Detect which cell encompasses the target text, then output its (X, Y) center coordinate. 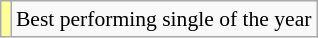
Best performing single of the year (164, 19)
